Output the [x, y] coordinate of the center of the cell containing the given text.  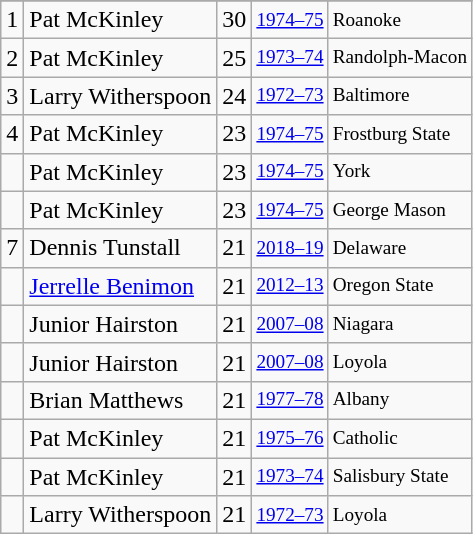
George Mason [400, 210]
Frostburg State [400, 134]
30 [234, 20]
3 [12, 96]
1977–78 [290, 400]
Jerrelle Benimon [120, 286]
7 [12, 248]
25 [234, 58]
York [400, 172]
Dennis Tunstall [120, 248]
Catholic [400, 438]
1 [12, 20]
Oregon State [400, 286]
24 [234, 96]
2012–13 [290, 286]
Salisbury State [400, 477]
Albany [400, 400]
Randolph-Macon [400, 58]
Brian Matthews [120, 400]
Delaware [400, 248]
1975–76 [290, 438]
Niagara [400, 324]
4 [12, 134]
2018–19 [290, 248]
2 [12, 58]
Baltimore [400, 96]
Roanoke [400, 20]
